Find where the given text appears and provide that cell's center as [X, Y] coordinate. 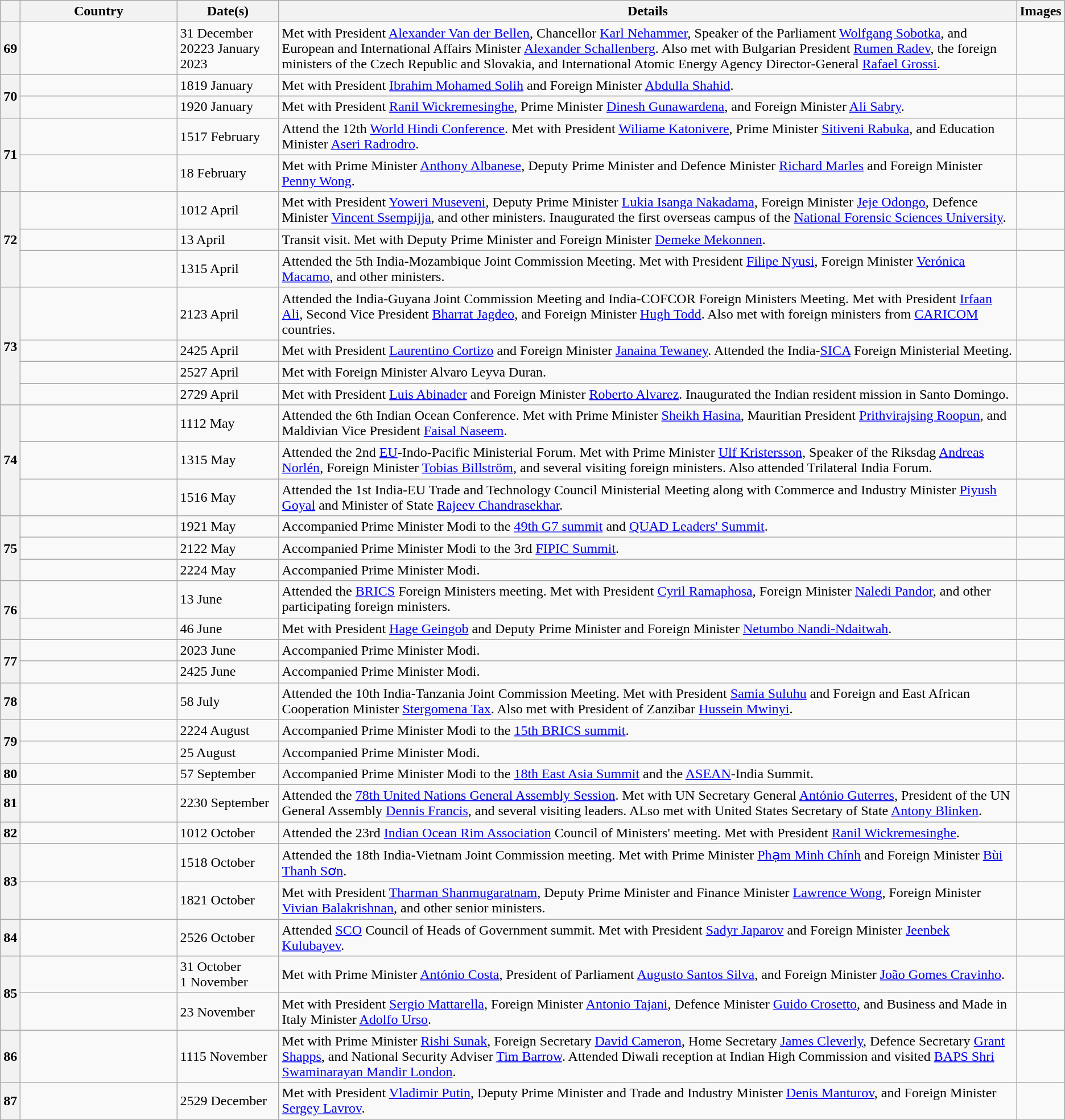
71 [10, 155]
87 [10, 1101]
Met with President Hage Geingob and Deputy Prime Minister and Foreign Minister Netumbo Nandi-Ndaitwah. [647, 629]
1921 May [228, 527]
2230 September [228, 803]
1012 October [228, 832]
75 [10, 548]
77 [10, 661]
Images [1041, 11]
Met with President Vladimir Putin, Deputy Prime Minister and Trade and Industry Minister Denis Manturov, and Foreign Minister Sergey Lavrov. [647, 1101]
Details [647, 11]
86 [10, 1056]
1112 May [228, 423]
1315 April [228, 268]
46 June [228, 629]
2425 April [228, 350]
Met with President Ibrahim Mohamed Solih and Foreign Minister Abdulla Shahid. [647, 85]
18 February [228, 173]
69 [10, 48]
1012 April [228, 210]
2425 June [228, 672]
25 August [228, 752]
80 [10, 774]
1821 October [228, 901]
Met with President Laurentino Cortizo and Foreign Minister Janaina Tewaney. Attended the India-SICA Foreign Ministerial Meeting. [647, 350]
74 [10, 461]
Accompanied Prime Minister Modi to the 15th BRICS summit. [647, 730]
1518 October [228, 863]
76 [10, 610]
2023 June [228, 650]
85 [10, 993]
73 [10, 346]
82 [10, 832]
Country [99, 11]
Met with President Ranil Wickremesinghe, Prime Minister Dinesh Gunawardena, and Foreign Minister Ali Sabry. [647, 107]
Met with Prime Minister Anthony Albanese, Deputy Prime Minister and Defence Minister Richard Marles and Foreign Minister Penny Wong. [647, 173]
2526 October [228, 937]
70 [10, 96]
23 November [228, 1011]
1516 May [228, 497]
Met with Prime Minister António Costa, President of Parliament Augusto Santos Silva, and Foreign Minister João Gomes Cravinho. [647, 975]
Accompanied Prime Minister Modi to the 49th G7 summit and QUAD Leaders' Summit. [647, 527]
Attend the 12th World Hindi Conference. Met with President Wiliame Katonivere, Prime Minister Sitiveni Rabuka, and Education Minister Aseri Radrodro. [647, 137]
1920 January [228, 107]
Met with President Luis Abinader and Foreign Minister Roberto Alvarez. Inaugurated the Indian resident mission in Santo Domingo. [647, 394]
13 April [228, 239]
1517 February [228, 137]
Transit visit. Met with Deputy Prime Minister and Foreign Minister Demeke Mekonnen. [647, 239]
58 July [228, 701]
Attended the 23rd Indian Ocean Rim Association Council of Ministers' meeting. Met with President Ranil Wickremesinghe. [647, 832]
78 [10, 701]
1115 November [228, 1056]
Attended the 18th India-Vietnam Joint Commission meeting. Met with Prime Minister Phạm Minh Chính and Foreign Minister Bùi Thanh Sơn. [647, 863]
2122 May [228, 548]
Date(s) [228, 11]
13 June [228, 600]
Met with Foreign Minister Alvaro Leyva Duran. [647, 372]
Attended SCO Council of Heads of Government summit. Met with President Sadyr Japarov and Foreign Minister Jeenbek Kulubayev. [647, 937]
81 [10, 803]
Accompanied Prime Minister Modi to the 3rd FIPIC Summit. [647, 548]
1315 May [228, 461]
83 [10, 882]
84 [10, 937]
2224 August [228, 730]
2123 April [228, 313]
72 [10, 239]
79 [10, 741]
31 October1 November [228, 975]
57 September [228, 774]
2224 May [228, 570]
Attended the 5th India-Mozambique Joint Commission Meeting. Met with President Filipe Nyusi, Foreign Minister Verónica Macamo, and other ministers. [647, 268]
2529 December [228, 1101]
1819 January [228, 85]
Accompanied Prime Minister Modi to the 18th East Asia Summit and the ASEAN-India Summit. [647, 774]
2527 April [228, 372]
2729 April [228, 394]
31 December 20223 January 2023 [228, 48]
